Return (x, y) of the center of cell containing provided text 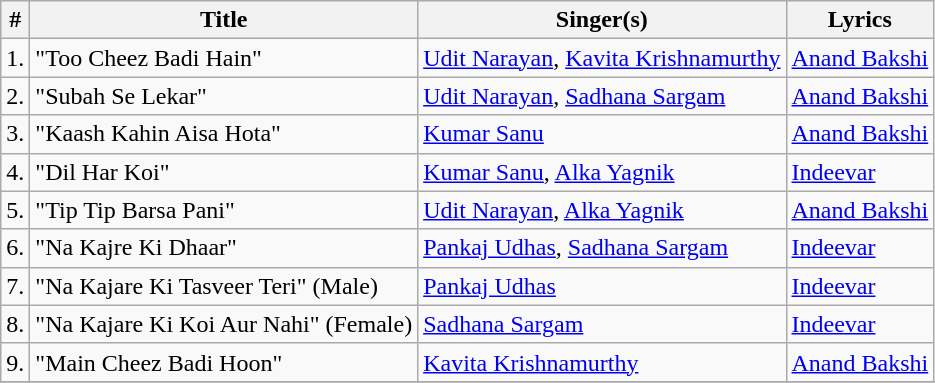
# (16, 20)
Lyrics (860, 20)
9. (16, 362)
2. (16, 96)
"Tip Tip Barsa Pani" (224, 210)
"Too Cheez Badi Hain" (224, 58)
Kumar Sanu (602, 134)
Udit Narayan, Sadhana Sargam (602, 96)
Pankaj Udhas (602, 286)
Udit Narayan, Alka Yagnik (602, 210)
4. (16, 172)
Title (224, 20)
Sadhana Sargam (602, 324)
"Na Kajare Ki Koi Aur Nahi" (Female) (224, 324)
8. (16, 324)
7. (16, 286)
"Subah Se Lekar" (224, 96)
Kumar Sanu, Alka Yagnik (602, 172)
3. (16, 134)
Kavita Krishnamurthy (602, 362)
1. (16, 58)
"Dil Har Koi" (224, 172)
"Na Kajre Ki Dhaar" (224, 248)
5. (16, 210)
"Kaash Kahin Aisa Hota" (224, 134)
"Main Cheez Badi Hoon" (224, 362)
"Na Kajare Ki Tasveer Teri" (Male) (224, 286)
Pankaj Udhas, Sadhana Sargam (602, 248)
Udit Narayan, Kavita Krishnamurthy (602, 58)
Singer(s) (602, 20)
6. (16, 248)
